Capture the cell that displays the provided text and extract its (x, y) central coordinate. 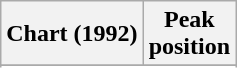
Peakposition (189, 34)
Chart (1992) (72, 34)
